Extract the (x, y) coordinate from the center of the cell holding the provided text.  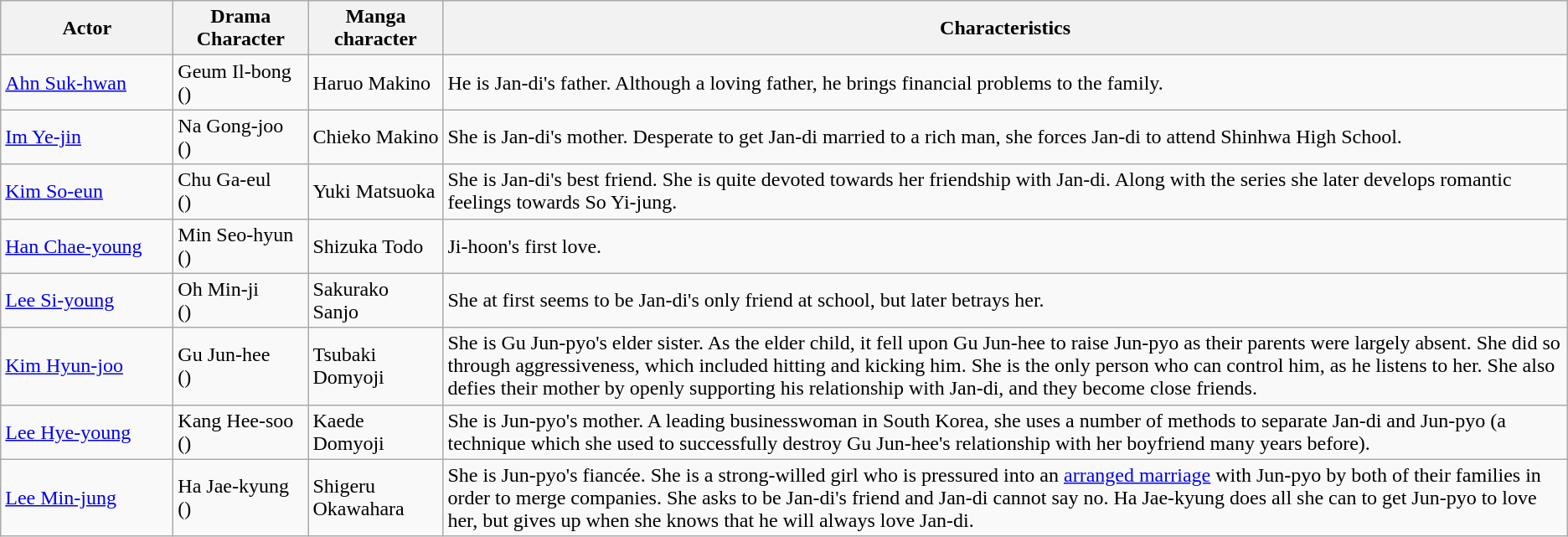
Geum Il-bong () (241, 82)
Actor (87, 28)
She at first seems to be Jan-di's only friend at school, but later betrays her. (1005, 300)
Na Gong-joo () (241, 137)
He is Jan-di's father. Although a loving father, he brings financial problems to the family. (1005, 82)
Shizuka Todo (375, 246)
Kim Hyun-joo (87, 366)
Kim So-eun (87, 191)
Manga character (375, 28)
Im Ye-jin (87, 137)
Lee Min-jung (87, 498)
Shigeru Okawahara (375, 498)
Drama Character (241, 28)
Oh Min-ji () (241, 300)
Lee Hye-young (87, 432)
Chu Ga-eul () (241, 191)
Ji-hoon's first love. (1005, 246)
Ha Jae-kyung () (241, 498)
Kang Hee-soo () (241, 432)
Kaede Domyoji (375, 432)
Min Seo-hyun () (241, 246)
Han Chae-young (87, 246)
Characteristics (1005, 28)
She is Jan-di's mother. Desperate to get Jan-di married to a rich man, she forces Jan-di to attend Shinhwa High School. (1005, 137)
Sakurako Sanjo (375, 300)
Tsubaki Domyoji (375, 366)
Yuki Matsuoka (375, 191)
Lee Si-young (87, 300)
Haruo Makino (375, 82)
Gu Jun-hee () (241, 366)
Chieko Makino (375, 137)
Ahn Suk-hwan (87, 82)
